Return (x, y) of the center of cell containing provided text 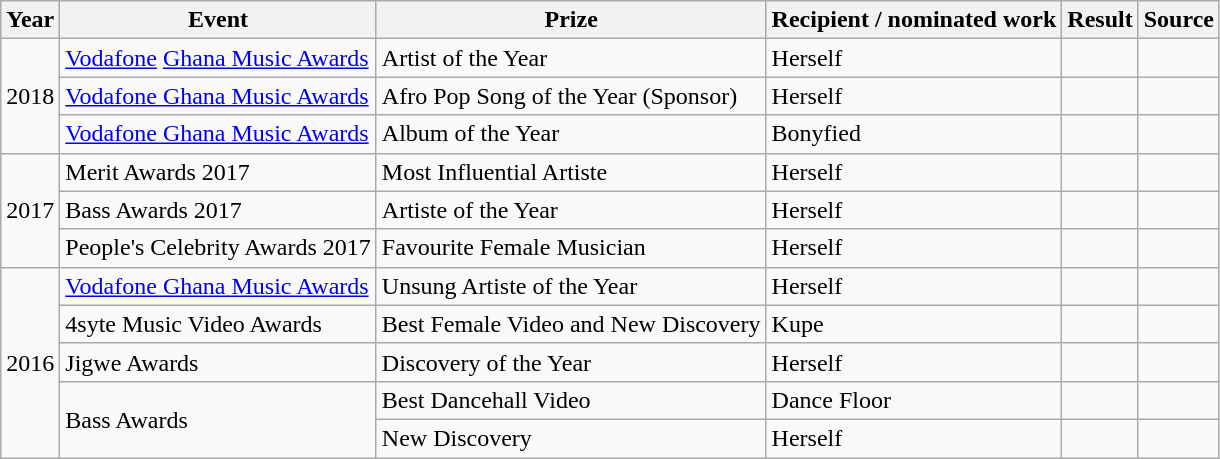
Jigwe Awards (218, 362)
2018 (30, 96)
Result (1100, 20)
Bonyfied (914, 134)
Merit Awards 2017 (218, 172)
Artiste of the Year (571, 210)
Best Dancehall Video (571, 400)
People's Celebrity Awards 2017 (218, 248)
2017 (30, 210)
Discovery of the Year (571, 362)
Afro Pop Song of the Year (Sponsor) (571, 96)
Bass Awards 2017 (218, 210)
Unsung Artiste of the Year (571, 286)
Dance Floor (914, 400)
4syte Music Video Awards (218, 324)
Kupe (914, 324)
Album of the Year (571, 134)
Recipient / nominated work (914, 20)
New Discovery (571, 438)
Favourite Female Musician (571, 248)
Event (218, 20)
Prize (571, 20)
Most Influential Artiste (571, 172)
Source (1178, 20)
Bass Awards (218, 419)
2016 (30, 362)
Best Female Video and New Discovery (571, 324)
Year (30, 20)
Artist of the Year (571, 58)
